Detect which cell encompasses the target text, then output its [x, y] center coordinate. 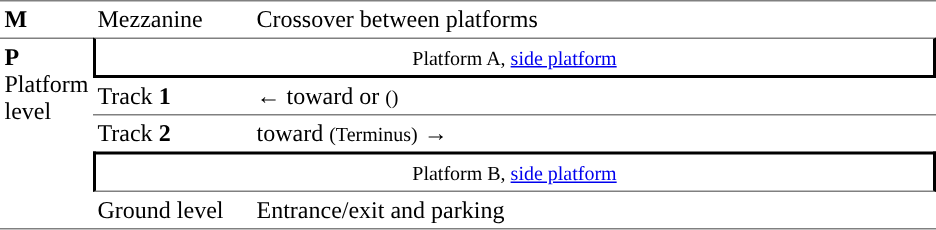
Entrance/exit and parking [594, 211]
PPlatform level [46, 134]
Track 2 [172, 134]
Platform A, side platform [514, 58]
Platform B, side platform [514, 172]
Ground level [172, 211]
Mezzanine [172, 19]
Crossover between platforms [594, 19]
Track 1 [172, 97]
toward (Terminus) → [594, 134]
← toward or () [594, 97]
M [46, 19]
